From the cell containing the given text, extract its center point as (X, Y) coordinate. 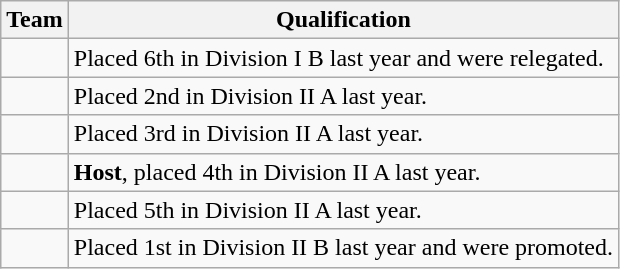
Host, placed 4th in Division II A last year. (343, 172)
Team (35, 20)
Placed 1st in Division II B last year and were promoted. (343, 248)
Placed 5th in Division II A last year. (343, 210)
Placed 3rd in Division II A last year. (343, 134)
Qualification (343, 20)
Placed 2nd in Division II A last year. (343, 96)
Placed 6th in Division I B last year and were relegated. (343, 58)
